Output the [x, y] coordinate of the center of the cell containing the given text.  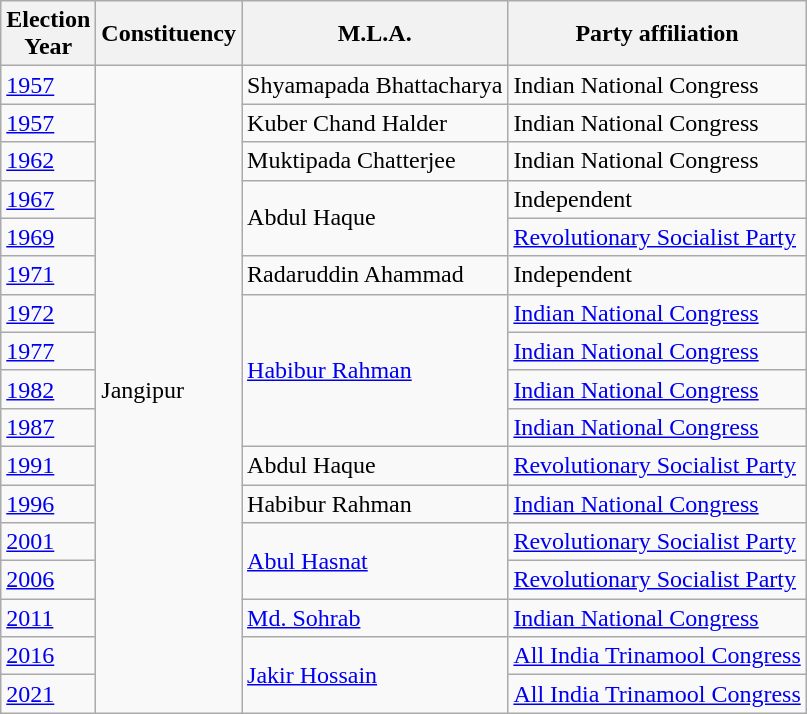
1971 [48, 275]
Md. Sohrab [375, 618]
1977 [48, 351]
1991 [48, 465]
M.L.A. [375, 34]
Muktipada Chatterjee [375, 161]
Kuber Chand Halder [375, 123]
Party affiliation [657, 34]
1962 [48, 161]
1996 [48, 503]
2016 [48, 656]
1969 [48, 237]
1967 [48, 199]
2021 [48, 694]
Constituency [169, 34]
Radaruddin Ahammad [375, 275]
1972 [48, 313]
2006 [48, 580]
Shyamapada Bhattacharya [375, 85]
1987 [48, 427]
2011 [48, 618]
Election Year [48, 34]
Jangipur [169, 390]
1982 [48, 389]
Abul Hasnat [375, 561]
Jakir Hossain [375, 675]
2001 [48, 542]
